Pinpoint the cell where the given text exists, returning its [x, y] midpoint coordinate. 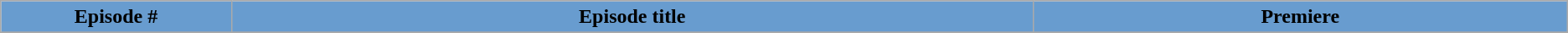
Episode # [116, 17]
Episode title [632, 17]
Premiere [1300, 17]
